Output the (X, Y) coordinate of the center of the cell containing the given text.  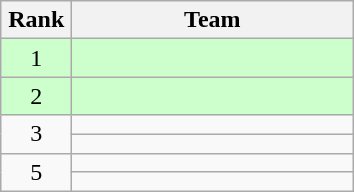
1 (36, 58)
2 (36, 96)
Team (212, 20)
Rank (36, 20)
5 (36, 172)
3 (36, 134)
